For the text-containing cell, return its midpoint in (X, Y) coordinate format. 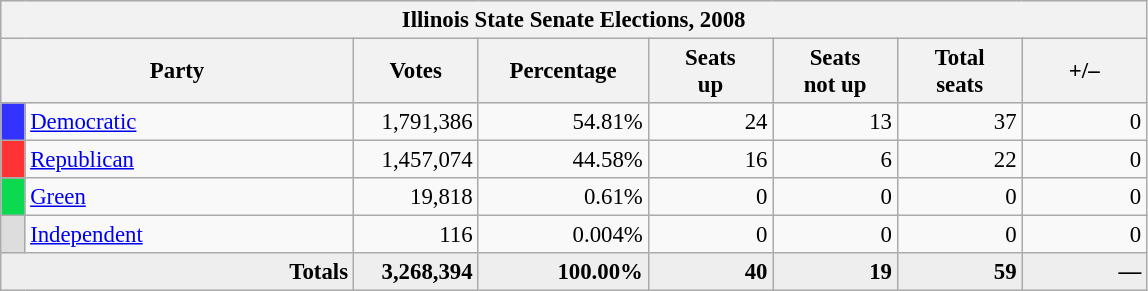
Independent (189, 235)
Democratic (189, 122)
24 (710, 122)
Party (178, 72)
Seatsnot up (836, 72)
Seatsup (710, 72)
Votes (416, 72)
1,457,074 (416, 160)
6 (836, 160)
0.004% (563, 235)
13 (836, 122)
44.58% (563, 160)
16 (710, 160)
37 (960, 122)
Republican (189, 160)
54.81% (563, 122)
116 (416, 235)
19,818 (416, 197)
Illinois State Senate Elections, 2008 (574, 20)
22 (960, 160)
0.61% (563, 197)
Totalseats (960, 72)
+/– (1084, 72)
1,791,386 (416, 122)
Green (189, 197)
Percentage (563, 72)
